Scan for the cell matching the given text and deliver its (X, Y) coordinate at center. 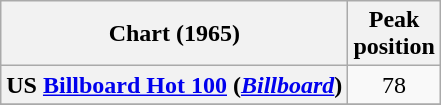
US Billboard Hot 100 (Billboard) (174, 85)
Chart (1965) (174, 34)
78 (394, 85)
Peakposition (394, 34)
